Capture the cell that displays the provided text and extract its (x, y) central coordinate. 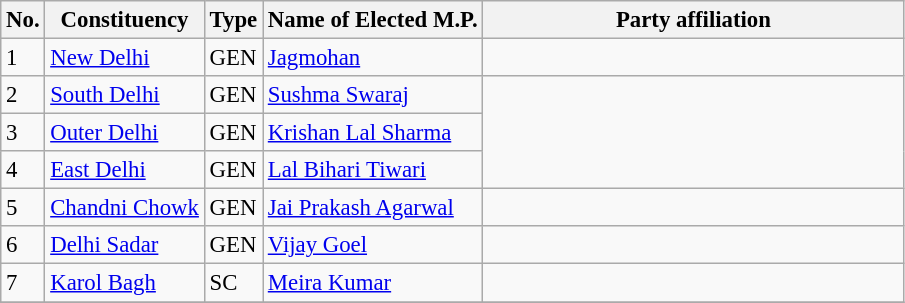
4 (23, 170)
New Delhi (124, 58)
East Delhi (124, 170)
South Delhi (124, 95)
Constituency (124, 20)
Party affiliation (694, 20)
Name of Elected M.P. (372, 20)
Vijay Goel (372, 245)
Meira Kumar (372, 283)
6 (23, 245)
7 (23, 283)
Jagmohan (372, 58)
Lal Bihari Tiwari (372, 170)
5 (23, 208)
No. (23, 20)
Karol Bagh (124, 283)
Outer Delhi (124, 133)
Jai Prakash Agarwal (372, 208)
SC (233, 283)
3 (23, 133)
Chandni Chowk (124, 208)
1 (23, 58)
Delhi Sadar (124, 245)
Sushma Swaraj (372, 95)
Krishan Lal Sharma (372, 133)
Type (233, 20)
2 (23, 95)
